Return the (x, y) coordinate for the center point of the cell that contains the specified text.  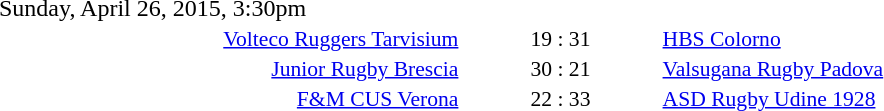
19 : 31 (560, 38)
30 : 21 (560, 68)
